Extract the (x, y) coordinate from the center of the cell holding the provided text.  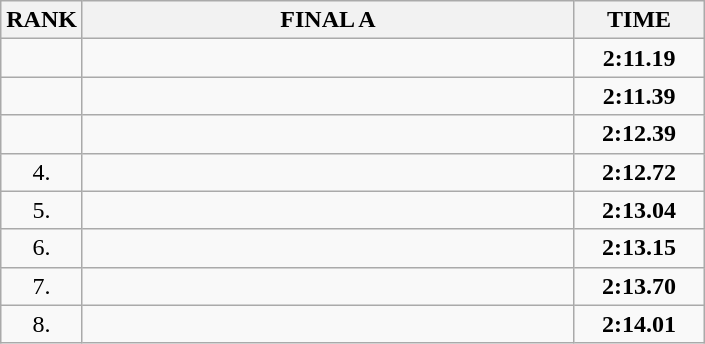
FINAL A (328, 20)
2:14.01 (640, 324)
RANK (42, 20)
2:13.70 (640, 286)
8. (42, 324)
2:12.39 (640, 134)
4. (42, 172)
TIME (640, 20)
7. (42, 286)
5. (42, 210)
2:13.04 (640, 210)
2:11.19 (640, 58)
2:12.72 (640, 172)
2:11.39 (640, 96)
2:13.15 (640, 248)
6. (42, 248)
